Pinpoint the cell where the given text exists, returning its (X, Y) midpoint coordinate. 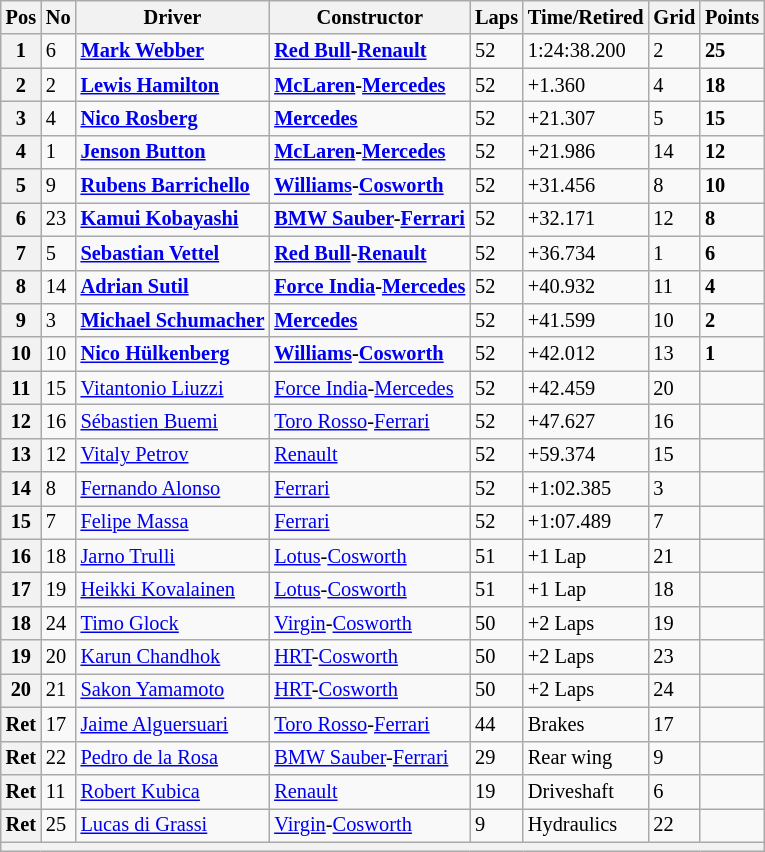
Fernando Alonso (173, 489)
+32.171 (586, 219)
1:24:38.200 (586, 51)
+31.456 (586, 186)
Points (732, 17)
Heikki Kovalainen (173, 589)
Constructor (370, 17)
Grid (674, 17)
+36.734 (586, 253)
Felipe Massa (173, 522)
Driver (173, 17)
Vitantonio Liuzzi (173, 388)
44 (496, 724)
Nico Rosberg (173, 118)
Pedro de la Rosa (173, 758)
Karun Chandhok (173, 657)
Laps (496, 17)
29 (496, 758)
+42.012 (586, 354)
+1.360 (586, 85)
+42.459 (586, 388)
+1:07.489 (586, 522)
+59.374 (586, 455)
+47.627 (586, 421)
Timo Glock (173, 623)
+21.986 (586, 152)
Sébastien Buemi (173, 421)
Driveshaft (586, 791)
Rear wing (586, 758)
Lewis Hamilton (173, 85)
No (58, 17)
Brakes (586, 724)
Robert Kubica (173, 791)
+1:02.385 (586, 489)
Kamui Kobayashi (173, 219)
Lucas di Grassi (173, 825)
Vitaly Petrov (173, 455)
Hydraulics (586, 825)
Pos (21, 17)
Jarno Trulli (173, 556)
Nico Hülkenberg (173, 354)
Sakon Yamamoto (173, 690)
Adrian Sutil (173, 287)
+41.599 (586, 320)
+21.307 (586, 118)
Sebastian Vettel (173, 253)
Michael Schumacher (173, 320)
+40.932 (586, 287)
Mark Webber (173, 51)
Jaime Alguersuari (173, 724)
Rubens Barrichello (173, 186)
Jenson Button (173, 152)
Time/Retired (586, 17)
